For the text-containing cell, return its midpoint in (X, Y) coordinate format. 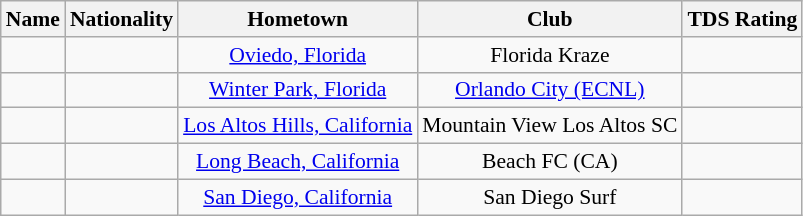
Orlando City (ECNL) (550, 90)
Beach FC (CA) (550, 162)
Winter Park, Florida (298, 90)
Name (33, 19)
Mountain View Los Altos SC (550, 126)
Oviedo, Florida (298, 55)
Long Beach, California (298, 162)
Hometown (298, 19)
San Diego Surf (550, 197)
San Diego, California (298, 197)
Los Altos Hills, California (298, 126)
Club (550, 19)
TDS Rating (742, 19)
Nationality (122, 19)
Florida Kraze (550, 55)
